Search for the cell housing the specified text and yield its (x, y) center coordinate. 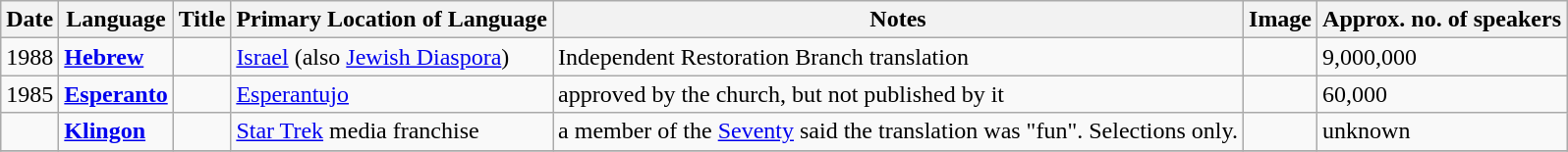
1985 (29, 94)
Esperanto (116, 94)
Esperantujo (392, 94)
60,000 (1442, 94)
1988 (29, 57)
Independent Restoration Branch translation (898, 57)
Language (116, 20)
Approx. no. of speakers (1442, 20)
Hebrew (116, 57)
approved by the church, but not published by it (898, 94)
Primary Location of Language (392, 20)
Star Trek media franchise (392, 131)
unknown (1442, 131)
Notes (898, 20)
Israel (also Jewish Diaspora) (392, 57)
Klingon (116, 131)
Image (1281, 20)
a member of the Seventy said the translation was "fun". Selections only. (898, 131)
Title (202, 20)
Date (29, 20)
9,000,000 (1442, 57)
